For the text-containing cell, return its midpoint in [X, Y] coordinate format. 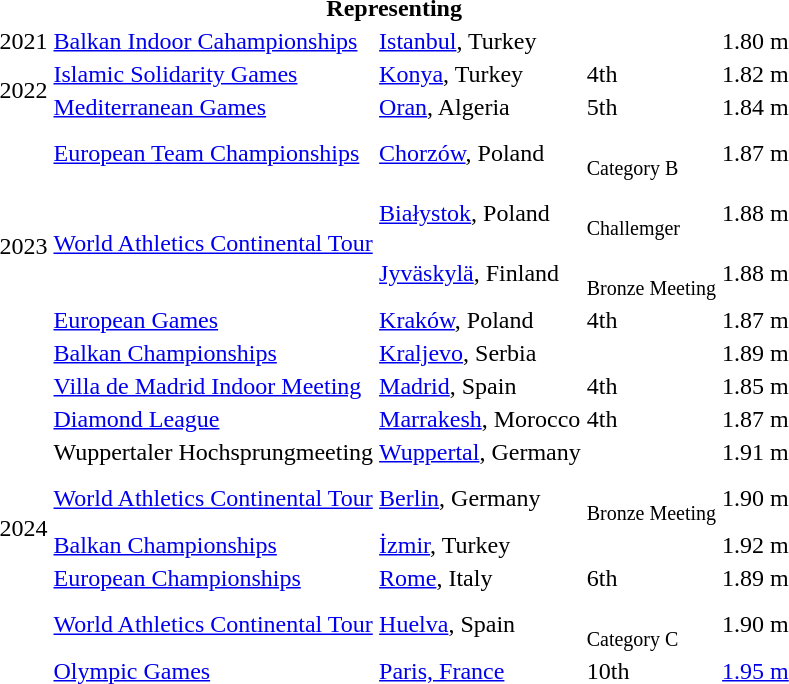
Istanbul, Turkey [480, 41]
European Championships [214, 578]
Oran, Algeria [480, 107]
Diamond League [214, 419]
Category B [651, 154]
Jyväskylä, Finland [480, 274]
Madrid, Spain [480, 386]
Kraków, Poland [480, 320]
Villa de Madrid Indoor Meeting [214, 386]
Kraljevo, Serbia [480, 353]
Wuppertal, Germany [480, 452]
European Team Championships [214, 154]
Rome, Italy [480, 578]
Islamic Solidarity Games [214, 74]
European Games [214, 320]
Balkan Indoor Cahampionships [214, 41]
Białystok, Poland [480, 214]
Category C [651, 624]
İzmir, Turkey [480, 545]
Wuppertaler Hochsprungmeeting [214, 452]
Mediterranean Games [214, 107]
Konya, Turkey [480, 74]
Berlin, Germany [480, 498]
Chorzów, Poland [480, 154]
5th [651, 107]
6th [651, 578]
Challemger [651, 214]
Marrakesh, Morocco [480, 419]
Huelva, Spain [480, 624]
